Output the [X, Y] coordinate of the center of the cell containing the given text.  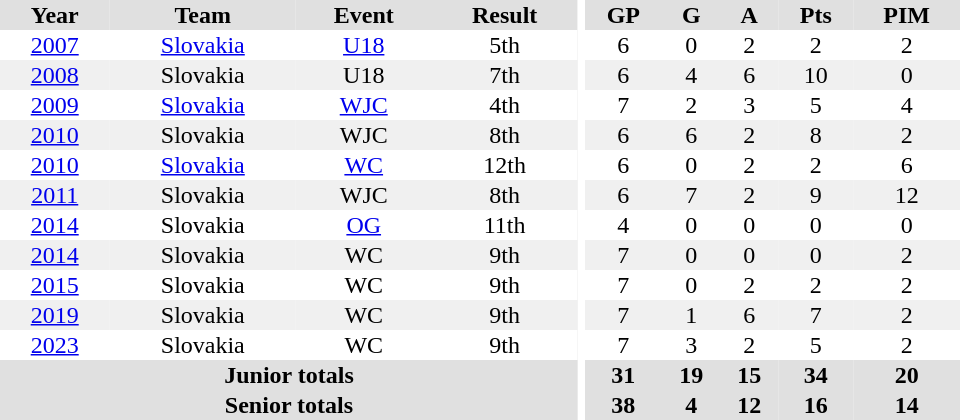
19 [691, 375]
OG [364, 225]
Pts [816, 15]
G [691, 15]
2023 [54, 345]
Team [202, 15]
2008 [54, 75]
8 [816, 135]
Junior totals [289, 375]
PIM [906, 15]
38 [623, 405]
12th [504, 165]
14 [906, 405]
2015 [54, 285]
Result [504, 15]
16 [816, 405]
Year [54, 15]
20 [906, 375]
4th [504, 105]
2019 [54, 315]
A [749, 15]
15 [749, 375]
11th [504, 225]
2007 [54, 45]
7th [504, 75]
5th [504, 45]
31 [623, 375]
Event [364, 15]
2011 [54, 195]
Senior totals [289, 405]
9 [816, 195]
GP [623, 15]
2009 [54, 105]
34 [816, 375]
1 [691, 315]
10 [816, 75]
